Extract the [X, Y] coordinate from the center of the cell holding the provided text.  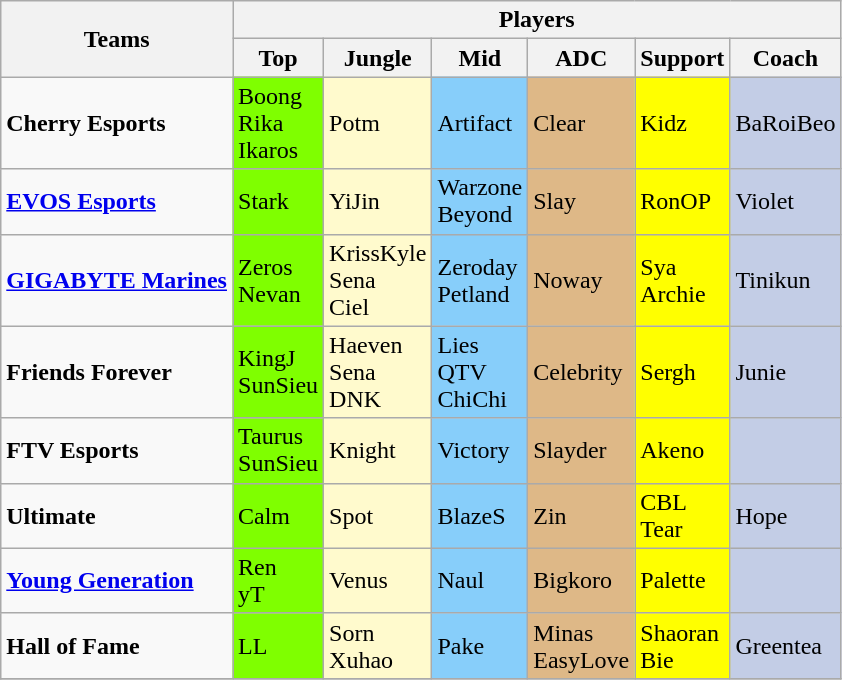
BlazeS [480, 516]
Ren yT [278, 580]
Zin [582, 516]
Victory [480, 450]
EVOS Esports [117, 202]
Lies QTV ChiChi [480, 372]
Taurus SunSieu [278, 450]
Slay [582, 202]
Kidz [682, 123]
Tinikun [786, 280]
Sya Archie [682, 280]
Haeven Sena DNK [378, 372]
Minas EasyLove [582, 646]
Noway [582, 280]
Zeroday Petland [480, 280]
Calm [278, 516]
Young Generation [117, 580]
Spot [378, 516]
Zeros Nevan [278, 280]
Palette [682, 580]
Potm [378, 123]
ADC [582, 58]
Greentea [786, 646]
Teams [117, 39]
Junie [786, 372]
FTV Esports [117, 450]
Jungle [378, 58]
Coach [786, 58]
KrissKyle Sena Ciel [378, 280]
Bigkoro [582, 580]
CBL Tear [682, 516]
Clear [582, 123]
Akeno [682, 450]
Knight [378, 450]
Hope [786, 516]
GIGABYTE Marines [117, 280]
Hall of Fame [117, 646]
RonOP [682, 202]
Cherry Esports [117, 123]
KingJ SunSieu [278, 372]
Shaoran Bie [682, 646]
Artifact [480, 123]
Boong Rika Ikaros [278, 123]
Top [278, 58]
Pake [480, 646]
YiJin [378, 202]
Celebrity [582, 372]
Slayder [582, 450]
Naul [480, 580]
Sorn Xuhao [378, 646]
Warzone Beyond [480, 202]
Stark [278, 202]
Support [682, 58]
LL [278, 646]
Friends Forever [117, 372]
Venus [378, 580]
Sergh [682, 372]
Players [536, 20]
Violet [786, 202]
BaRoiBeo [786, 123]
Ultimate [117, 516]
Mid [480, 58]
